Provide the (x, y) coordinate of the cell's center where the given text is located.  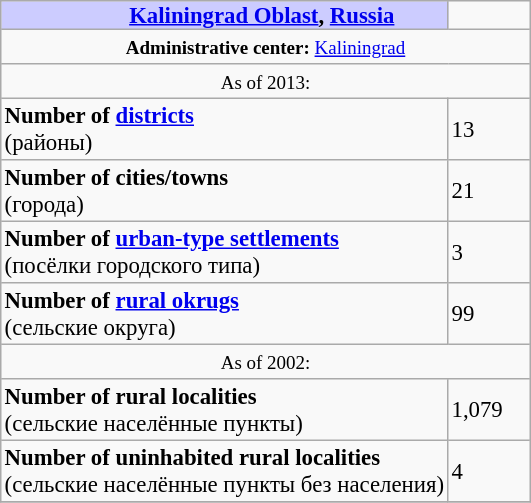
99 (489, 314)
Number of rural okrugs(сельские округа) (224, 314)
As of 2002: (266, 361)
Number of urban-type settlements(посёлки городского типа) (224, 252)
Number of districts(районы) (224, 129)
3 (489, 252)
Kaliningrad Oblast, Russia (224, 15)
As of 2013: (266, 81)
21 (489, 191)
Number of rural localities(сельские населённые пункты) (224, 410)
Administrative center: Kaliningrad (266, 46)
13 (489, 129)
Number of uninhabited rural localities(сельские населённые пункты без населения) (224, 471)
4 (489, 471)
1,079 (489, 410)
Number of cities/towns(города) (224, 191)
